Extract the [X, Y] coordinate from the center of the cell holding the provided text.  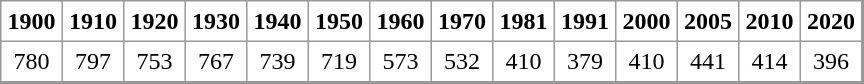
2010 [770, 21]
2000 [647, 21]
1920 [155, 21]
1991 [585, 21]
441 [708, 62]
2005 [708, 21]
1940 [278, 21]
1970 [462, 21]
1981 [524, 21]
753 [155, 62]
739 [278, 62]
1900 [32, 21]
1930 [216, 21]
379 [585, 62]
396 [831, 62]
532 [462, 62]
414 [770, 62]
1960 [401, 21]
797 [93, 62]
2020 [831, 21]
767 [216, 62]
1950 [339, 21]
780 [32, 62]
573 [401, 62]
1910 [93, 21]
719 [339, 62]
